From the cell containing the given text, extract its center point as [x, y] coordinate. 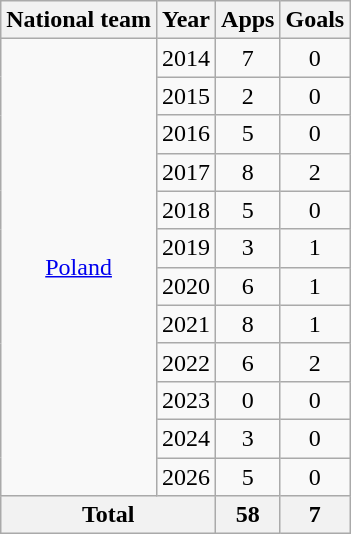
Goals [315, 20]
2020 [186, 286]
Poland [79, 268]
2026 [186, 477]
2019 [186, 248]
2016 [186, 134]
2015 [186, 96]
2014 [186, 58]
2017 [186, 172]
2018 [186, 210]
National team [79, 20]
2021 [186, 324]
2024 [186, 438]
2023 [186, 400]
2022 [186, 362]
Apps [248, 20]
Year [186, 20]
Total [108, 515]
58 [248, 515]
